Locate the cell with the specified text and output its [X, Y] center coordinate. 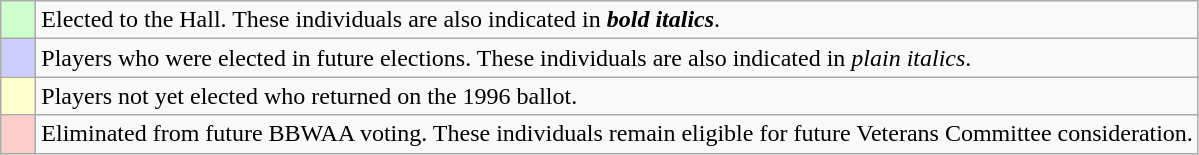
Players not yet elected who returned on the 1996 ballot. [618, 96]
Elected to the Hall. These individuals are also indicated in bold italics. [618, 20]
Players who were elected in future elections. These individuals are also indicated in plain italics. [618, 58]
Eliminated from future BBWAA voting. These individuals remain eligible for future Veterans Committee consideration. [618, 134]
